Locate the cell with the specified text and output its [x, y] center coordinate. 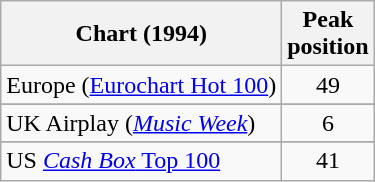
UK Airplay (Music Week) [142, 123]
6 [328, 123]
Europe (Eurochart Hot 100) [142, 85]
Chart (1994) [142, 34]
41 [328, 161]
US Cash Box Top 100 [142, 161]
Peakposition [328, 34]
49 [328, 85]
